Scan for the cell matching the given text and deliver its [x, y] coordinate at center. 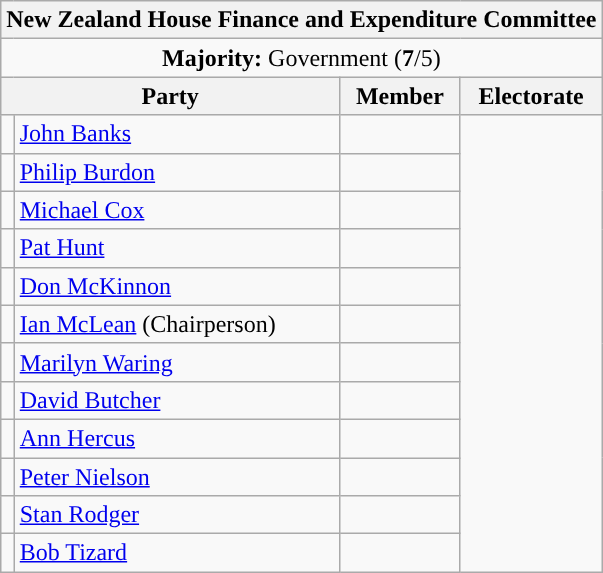
Philip Burdon [176, 172]
Peter Nielson [176, 477]
Bob Tizard [176, 553]
Marilyn Waring [176, 362]
Stan Rodger [176, 515]
Ian McLean (Chairperson) [176, 324]
David Butcher [176, 400]
John Banks [176, 134]
Pat Hunt [176, 248]
Michael Cox [176, 210]
Don McKinnon [176, 286]
Ann Hercus [176, 438]
Electorate [531, 96]
New Zealand House Finance and Expenditure Committee [302, 20]
Majority: Government (7/5) [302, 58]
Member [400, 96]
Party [170, 96]
